Return [x, y] of the center of cell containing provided text 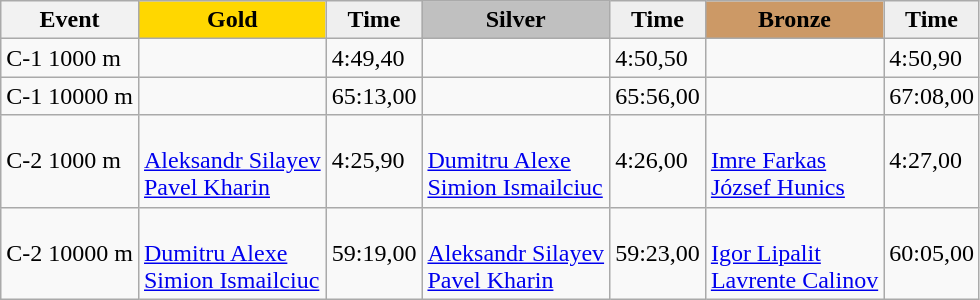
4:50,50 [658, 58]
4:26,00 [658, 161]
59:23,00 [658, 253]
4:50,90 [932, 58]
65:13,00 [374, 96]
4:25,90 [374, 161]
59:19,00 [374, 253]
4:27,00 [932, 161]
Imre FarkasJózsef Hunics [794, 161]
C-2 10000 m [70, 253]
Silver [516, 20]
Bronze [794, 20]
C-1 1000 m [70, 58]
65:56,00 [658, 96]
67:08,00 [932, 96]
60:05,00 [932, 253]
C-1 10000 m [70, 96]
4:49,40 [374, 58]
C-2 1000 m [70, 161]
Gold [232, 20]
Event [70, 20]
Igor LipalitLavrente Calinov [794, 253]
